Determine the [x, y] coordinate at the center of the cell enclosing the given text.  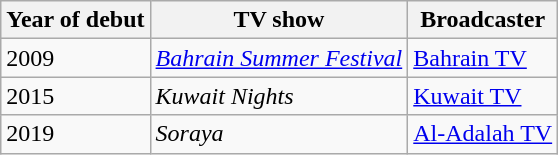
Bahrain Summer Festival [279, 58]
Al-Adalah TV [483, 134]
2019 [76, 134]
2009 [76, 58]
Kuwait Nights [279, 96]
Bahrain TV [483, 58]
Broadcaster [483, 20]
Soraya [279, 134]
2015 [76, 96]
Kuwait TV [483, 96]
Year of debut [76, 20]
TV show [279, 20]
